Determine the [x, y] coordinate at the center of the cell enclosing the given text.  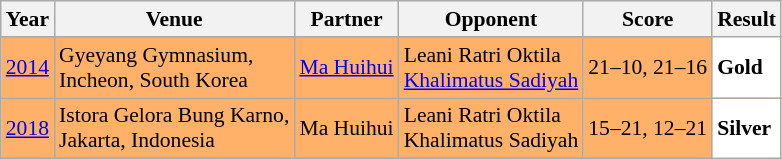
Gold [746, 68]
Partner [346, 19]
Score [648, 19]
Gyeyang Gymnasium,Incheon, South Korea [174, 68]
15–21, 12–21 [648, 128]
2014 [28, 68]
2018 [28, 128]
Year [28, 19]
Result [746, 19]
Istora Gelora Bung Karno,Jakarta, Indonesia [174, 128]
Opponent [492, 19]
Silver [746, 128]
21–10, 21–16 [648, 68]
Venue [174, 19]
